From the cell containing the given text, extract its center point as [X, Y] coordinate. 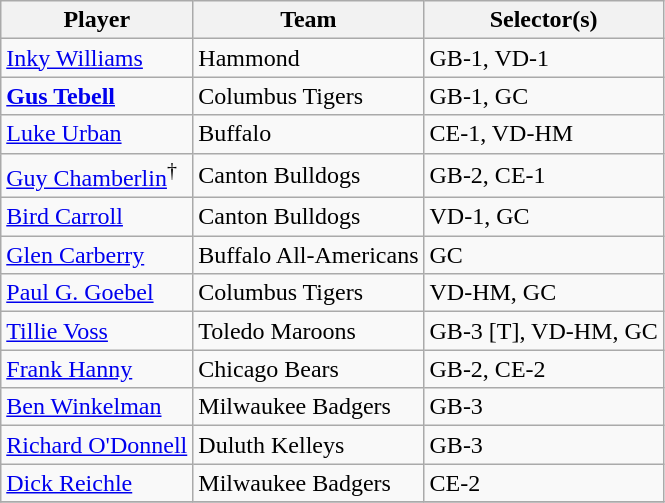
Player [97, 20]
Bird Carroll [97, 217]
Duluth Kelleys [308, 445]
VD-1, GC [544, 217]
Glen Carberry [97, 255]
Gus Tebell [97, 96]
Team [308, 20]
Frank Hanny [97, 369]
Tillie Voss [97, 331]
GB-1, GC [544, 96]
GB-2, CE-2 [544, 369]
Dick Reichle [97, 483]
CE-1, VD-HM [544, 134]
Toledo Maroons [308, 331]
VD-HM, GC [544, 293]
Inky Williams [97, 58]
Richard O'Donnell [97, 445]
Paul G. Goebel [97, 293]
GB-1, VD-1 [544, 58]
Luke Urban [97, 134]
Hammond [308, 58]
GC [544, 255]
Buffalo [308, 134]
GB-3 [T], VD-HM, GC [544, 331]
Guy Chamberlin† [97, 176]
Selector(s) [544, 20]
CE-2 [544, 483]
GB-2, CE-1 [544, 176]
Buffalo All-Americans [308, 255]
Chicago Bears [308, 369]
Ben Winkelman [97, 407]
